Return (x, y) of the center of cell containing provided text 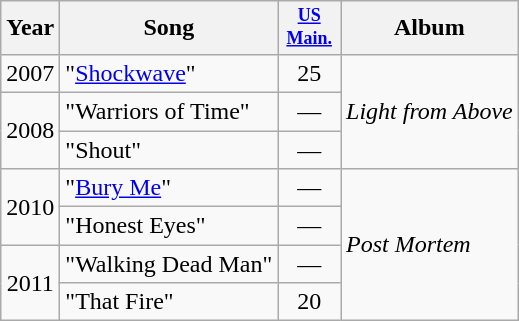
2008 (30, 130)
Light from Above (429, 111)
USMain. (310, 28)
2011 (30, 283)
2007 (30, 73)
"Shockwave" (169, 73)
25 (310, 73)
"Honest Eyes" (169, 226)
Post Mortem (429, 245)
"Shout" (169, 150)
Year (30, 28)
2010 (30, 207)
Album (429, 28)
"Warriors of Time" (169, 111)
Song (169, 28)
"That Fire" (169, 302)
"Walking Dead Man" (169, 264)
"Bury Me" (169, 188)
20 (310, 302)
